Provide the [X, Y] coordinate of the cell's center where the given text is located.  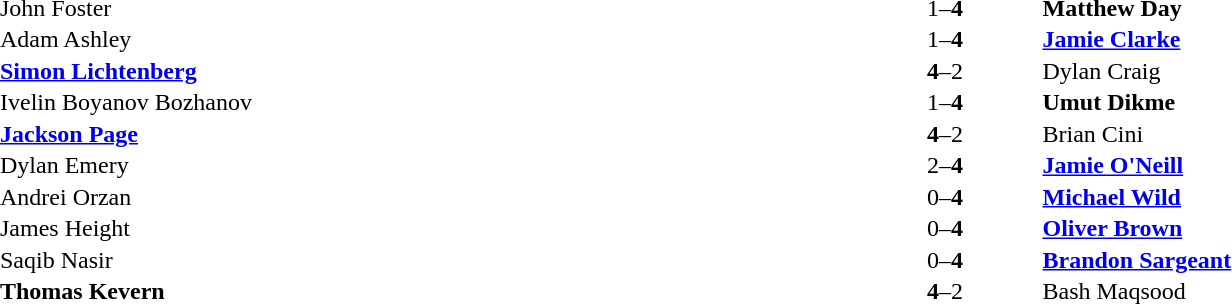
2–4 [944, 165]
